Find where the given text appears and provide that cell's center as [x, y] coordinate. 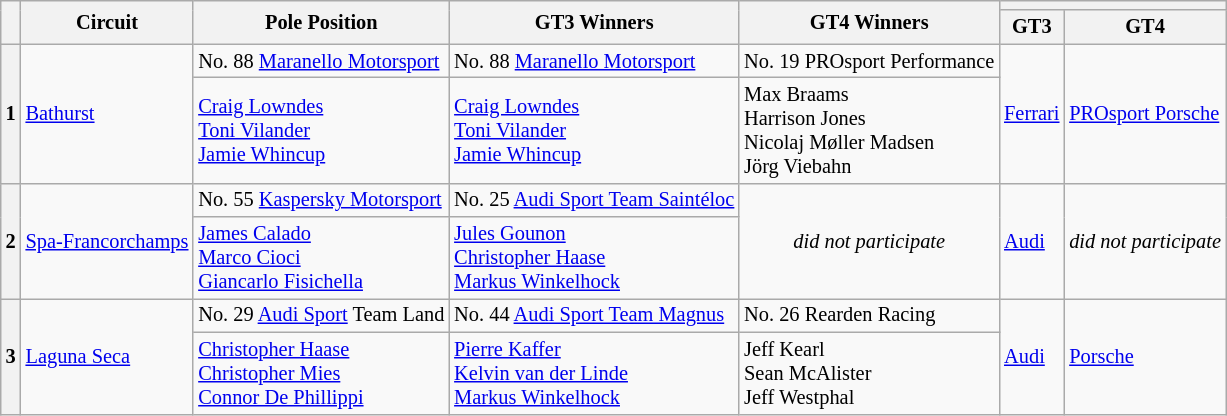
1 [11, 114]
PROsport Porsche [1144, 114]
No. 26 Rearden Racing [869, 315]
Circuit [108, 22]
Jeff Kearl Sean McAlister Jeff Westphal [869, 373]
Christopher Haase Christopher Mies Connor De Phillippi [321, 373]
Jules Gounon Christopher Haase Markus Winkelhock [594, 258]
Laguna Seca [108, 356]
Porsche [1144, 356]
GT4 Winners [869, 22]
Pole Position [321, 22]
No. 44 Audi Sport Team Magnus [594, 315]
Spa-Francorchamps [108, 240]
Max Braams Harrison Jones Nicolaj Møller Madsen Jörg Viebahn [869, 130]
GT3 [1032, 27]
Pierre Kaffer Kelvin van der Linde Markus Winkelhock [594, 373]
Ferrari [1032, 114]
No. 29 Audi Sport Team Land [321, 315]
Bathurst [108, 114]
James Calado Marco Cioci Giancarlo Fisichella [321, 258]
GT4 [1144, 27]
GT3 Winners [594, 22]
3 [11, 356]
No. 25 Audi Sport Team Saintéloc [594, 200]
2 [11, 240]
No. 19 PROsport Performance [869, 61]
No. 55 Kaspersky Motorsport [321, 200]
